Find where the given text appears and provide that cell's center as [X, Y] coordinate. 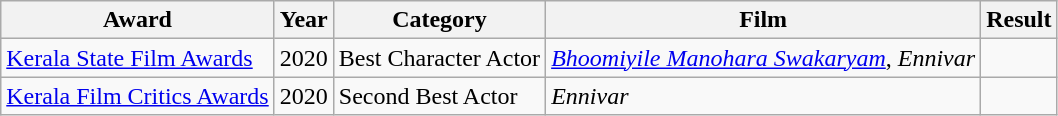
Award [138, 20]
Result [1019, 20]
Kerala State Film Awards [138, 58]
Kerala Film Critics Awards [138, 96]
Best Character Actor [439, 58]
Second Best Actor [439, 96]
Ennivar [764, 96]
Category [439, 20]
Year [304, 20]
Bhoomiyile Manohara Swakaryam, Ennivar [764, 58]
Film [764, 20]
